Provide the (X, Y) coordinate of the cell's center where the given text is located.  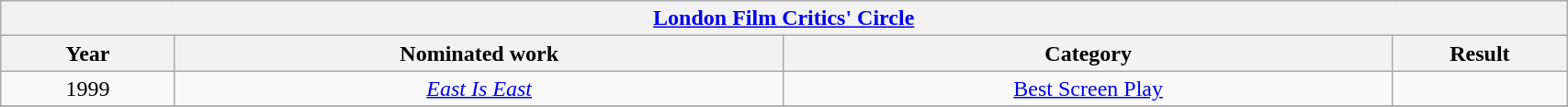
Category (1088, 53)
Result (1479, 53)
Nominated work (479, 53)
1999 (88, 89)
Best Screen Play (1088, 89)
Year (88, 53)
East Is East (479, 89)
London Film Critics' Circle (784, 18)
